Pinpoint the cell where the given text exists, returning its [X, Y] midpoint coordinate. 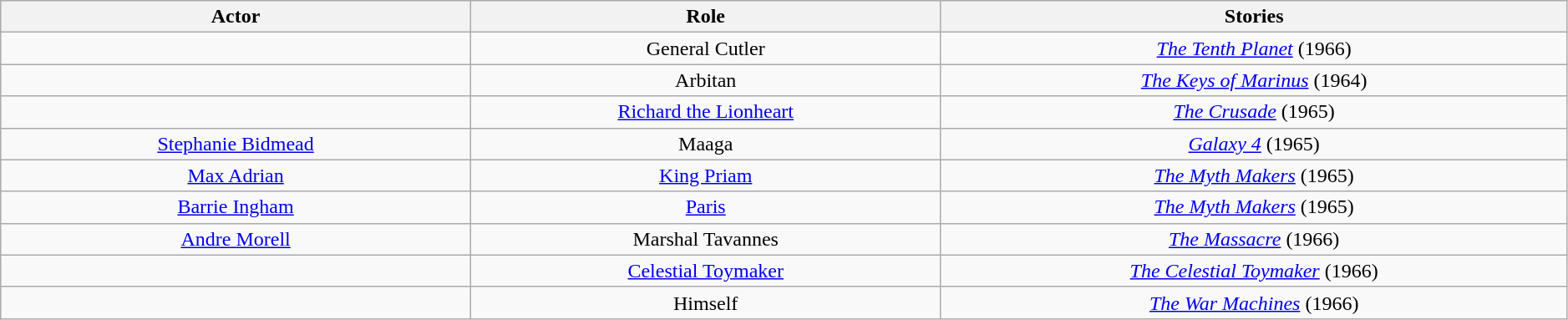
Barrie Ingham [236, 207]
Paris [705, 207]
Maaga [705, 144]
The Keys of Marinus (1964) [1254, 80]
The Tenth Planet (1966) [1254, 48]
The Celestial Toymaker (1966) [1254, 271]
Celestial Toymaker [705, 271]
Marshal Tavannes [705, 239]
Role [705, 17]
The Massacre (1966) [1254, 239]
Stephanie Bidmead [236, 144]
Actor [236, 17]
Galaxy 4 (1965) [1254, 144]
General Cutler [705, 48]
Max Adrian [236, 175]
The Crusade (1965) [1254, 112]
The War Machines (1966) [1254, 302]
King Priam [705, 175]
Richard the Lionheart [705, 112]
Stories [1254, 17]
Andre Morell [236, 239]
Arbitan [705, 80]
Himself [705, 302]
